Extract the [x, y] coordinate from the center of the cell holding the provided text.  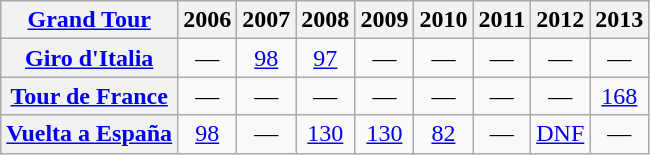
Grand Tour [90, 20]
2013 [620, 20]
2010 [444, 20]
DNF [560, 134]
168 [620, 96]
97 [326, 58]
2007 [266, 20]
Giro d'Italia [90, 58]
Vuelta a España [90, 134]
2012 [560, 20]
2009 [384, 20]
Tour de France [90, 96]
2006 [208, 20]
82 [444, 134]
2008 [326, 20]
2011 [502, 20]
